Capture the cell that displays the provided text and extract its (X, Y) central coordinate. 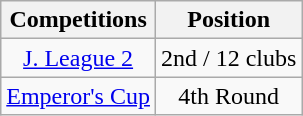
Position (228, 20)
J. League 2 (78, 58)
2nd / 12 clubs (228, 58)
4th Round (228, 96)
Emperor's Cup (78, 96)
Competitions (78, 20)
